Capture the cell that displays the provided text and extract its (x, y) central coordinate. 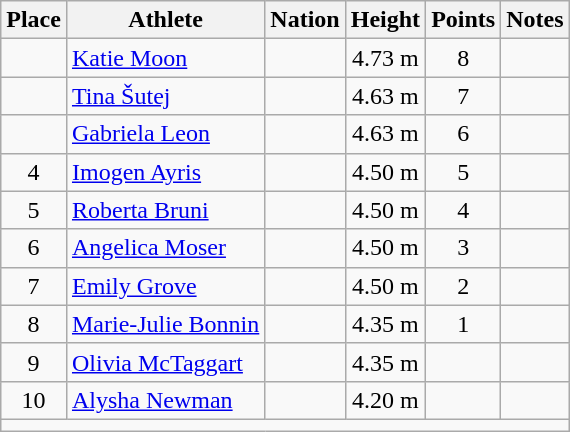
4.20 m (385, 400)
Katie Moon (165, 58)
Olivia McTaggart (165, 362)
2 (464, 286)
Tina Šutej (165, 96)
Marie-Julie Bonnin (165, 324)
Notes (535, 20)
Emily Grove (165, 286)
4.73 m (385, 58)
3 (464, 248)
Athlete (165, 20)
Alysha Newman (165, 400)
Place (34, 20)
Angelica Moser (165, 248)
Nation (305, 20)
Height (385, 20)
9 (34, 362)
1 (464, 324)
Imogen Ayris (165, 172)
Gabriela Leon (165, 134)
10 (34, 400)
Points (464, 20)
Roberta Bruni (165, 210)
